Search for the cell housing the specified text and yield its [X, Y] center coordinate. 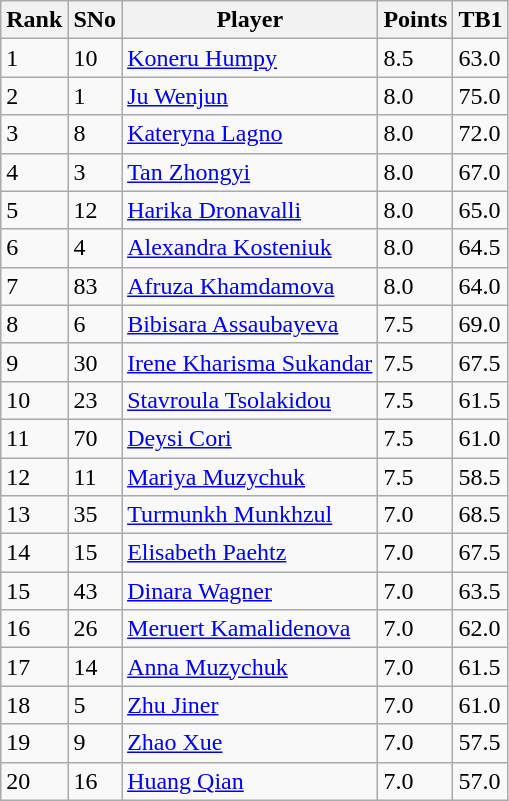
Zhu Jiner [250, 705]
63.5 [480, 591]
63.0 [480, 58]
8.5 [416, 58]
Dinara Wagner [250, 591]
83 [95, 286]
Meruert Kamalidenova [250, 629]
58.5 [480, 477]
Mariya Muzychuk [250, 477]
68.5 [480, 515]
30 [95, 362]
Rank [34, 20]
35 [95, 515]
Points [416, 20]
57.5 [480, 743]
Stavroula Tsolakidou [250, 400]
17 [34, 667]
Alexandra Kosteniuk [250, 248]
Ju Wenjun [250, 96]
7 [34, 286]
Zhao Xue [250, 743]
Elisabeth Paehtz [250, 553]
57.0 [480, 781]
43 [95, 591]
Kateryna Lagno [250, 134]
TB1 [480, 20]
13 [34, 515]
75.0 [480, 96]
Irene Kharisma Sukandar [250, 362]
Deysi Cori [250, 438]
62.0 [480, 629]
72.0 [480, 134]
Turmunkh Munkhzul [250, 515]
Harika Dronavalli [250, 210]
SNo [95, 20]
26 [95, 629]
18 [34, 705]
Bibisara Assaubayeva [250, 324]
65.0 [480, 210]
Player [250, 20]
64.5 [480, 248]
Koneru Humpy [250, 58]
19 [34, 743]
23 [95, 400]
67.0 [480, 172]
69.0 [480, 324]
64.0 [480, 286]
20 [34, 781]
Afruza Khamdamova [250, 286]
2 [34, 96]
Anna Muzychuk [250, 667]
Huang Qian [250, 781]
70 [95, 438]
Tan Zhongyi [250, 172]
